Detect which cell encompasses the target text, then output its [x, y] center coordinate. 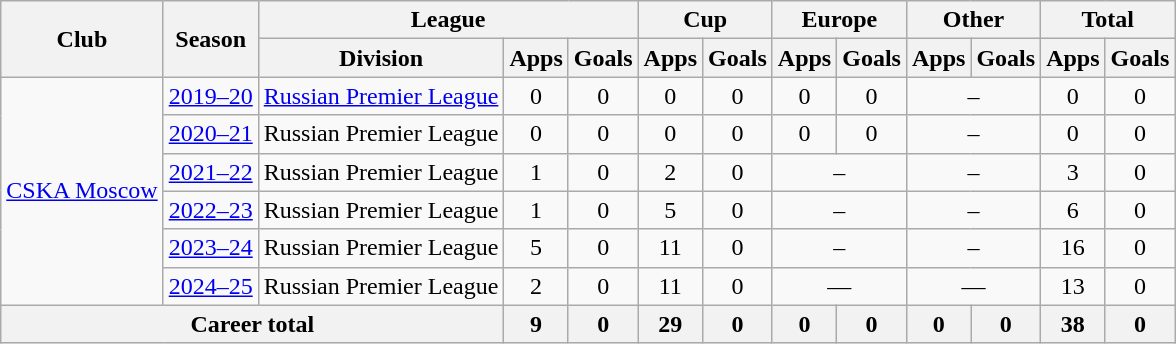
Other [973, 20]
Career total [252, 324]
3 [1073, 172]
16 [1073, 248]
Total [1108, 20]
2019–20 [210, 96]
2024–25 [210, 286]
Europe [839, 20]
Club [82, 39]
2022–23 [210, 210]
38 [1073, 324]
CSKA Moscow [82, 191]
29 [670, 324]
6 [1073, 210]
9 [536, 324]
Cup [705, 20]
Season [210, 39]
2023–24 [210, 248]
13 [1073, 286]
League [448, 20]
2021–22 [210, 172]
2020–21 [210, 134]
Division [381, 58]
